Locate the cell with the specified text and output its (X, Y) center coordinate. 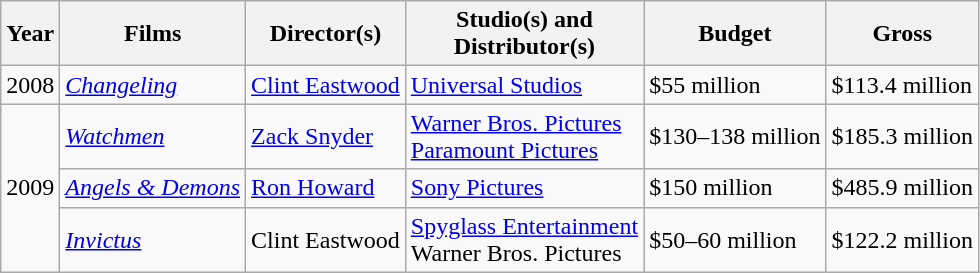
Studio(s) andDistributor(s) (524, 34)
Budget (735, 34)
Changeling (153, 85)
$122.2 million (902, 240)
2008 (30, 85)
Director(s) (326, 34)
Angels & Demons (153, 188)
Zack Snyder (326, 136)
Sony Pictures (524, 188)
Watchmen (153, 136)
Gross (902, 34)
Films (153, 34)
Spyglass EntertainmentWarner Bros. Pictures (524, 240)
Year (30, 34)
$485.9 million (902, 188)
Invictus (153, 240)
Universal Studios (524, 85)
2009 (30, 188)
Ron Howard (326, 188)
$185.3 million (902, 136)
Warner Bros. PicturesParamount Pictures (524, 136)
$55 million (735, 85)
$113.4 million (902, 85)
$150 million (735, 188)
$50–60 million (735, 240)
$130–138 million (735, 136)
